Output the (X, Y) coordinate of the center of the cell containing the given text.  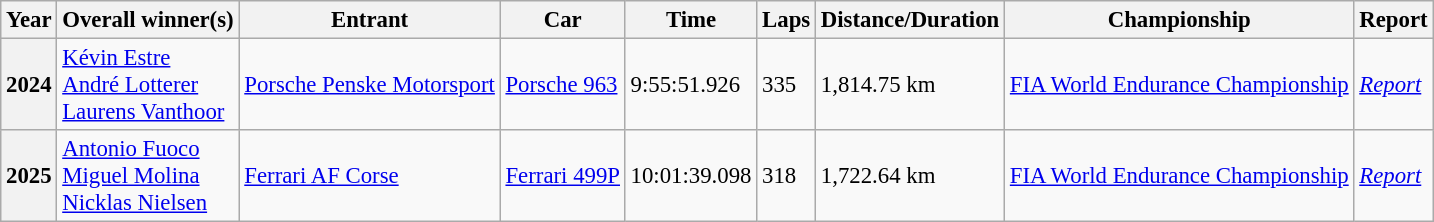
10:01:39.098 (690, 176)
Kévin Estre André Lotterer Laurens Vanthoor (148, 85)
Time (690, 20)
Ferrari 499P (562, 176)
Laps (786, 20)
Distance/Duration (910, 20)
1,814.75 km (910, 85)
Championship (1180, 20)
Antonio Fuoco Miguel Molina Nicklas Nielsen (148, 176)
2024 (29, 85)
Car (562, 20)
335 (786, 85)
Entrant (370, 20)
Year (29, 20)
Overall winner(s) (148, 20)
2025 (29, 176)
Ferrari AF Corse (370, 176)
318 (786, 176)
9:55:51.926 (690, 85)
1,722.64 km (910, 176)
Porsche Penske Motorsport (370, 85)
Porsche 963 (562, 85)
